Search for the cell housing the specified text and yield its [x, y] center coordinate. 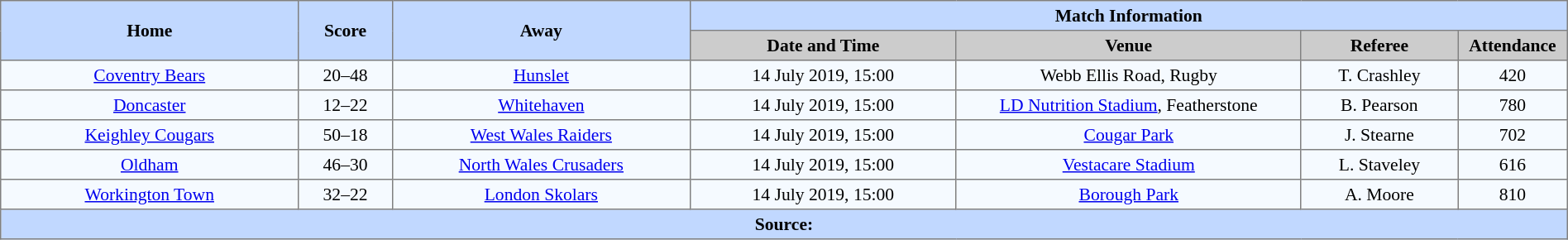
West Wales Raiders [541, 135]
Keighley Cougars [150, 135]
Webb Ellis Road, Rugby [1128, 75]
32–22 [346, 194]
Score [346, 31]
Workington Town [150, 194]
702 [1513, 135]
Doncaster [150, 105]
Cougar Park [1128, 135]
780 [1513, 105]
LD Nutrition Stadium, Featherstone [1128, 105]
Venue [1128, 46]
810 [1513, 194]
T. Crashley [1379, 75]
Referee [1379, 46]
Attendance [1513, 46]
B. Pearson [1379, 105]
A. Moore [1379, 194]
Source: [784, 224]
J. Stearne [1379, 135]
Borough Park [1128, 194]
Away [541, 31]
50–18 [346, 135]
London Skolars [541, 194]
Hunslet [541, 75]
46–30 [346, 165]
Vestacare Stadium [1128, 165]
Coventry Bears [150, 75]
Whitehaven [541, 105]
North Wales Crusaders [541, 165]
12–22 [346, 105]
420 [1513, 75]
Match Information [1128, 16]
Date and Time [823, 46]
Oldham [150, 165]
L. Staveley [1379, 165]
Home [150, 31]
20–48 [346, 75]
616 [1513, 165]
